Detect which cell encompasses the target text, then output its [x, y] center coordinate. 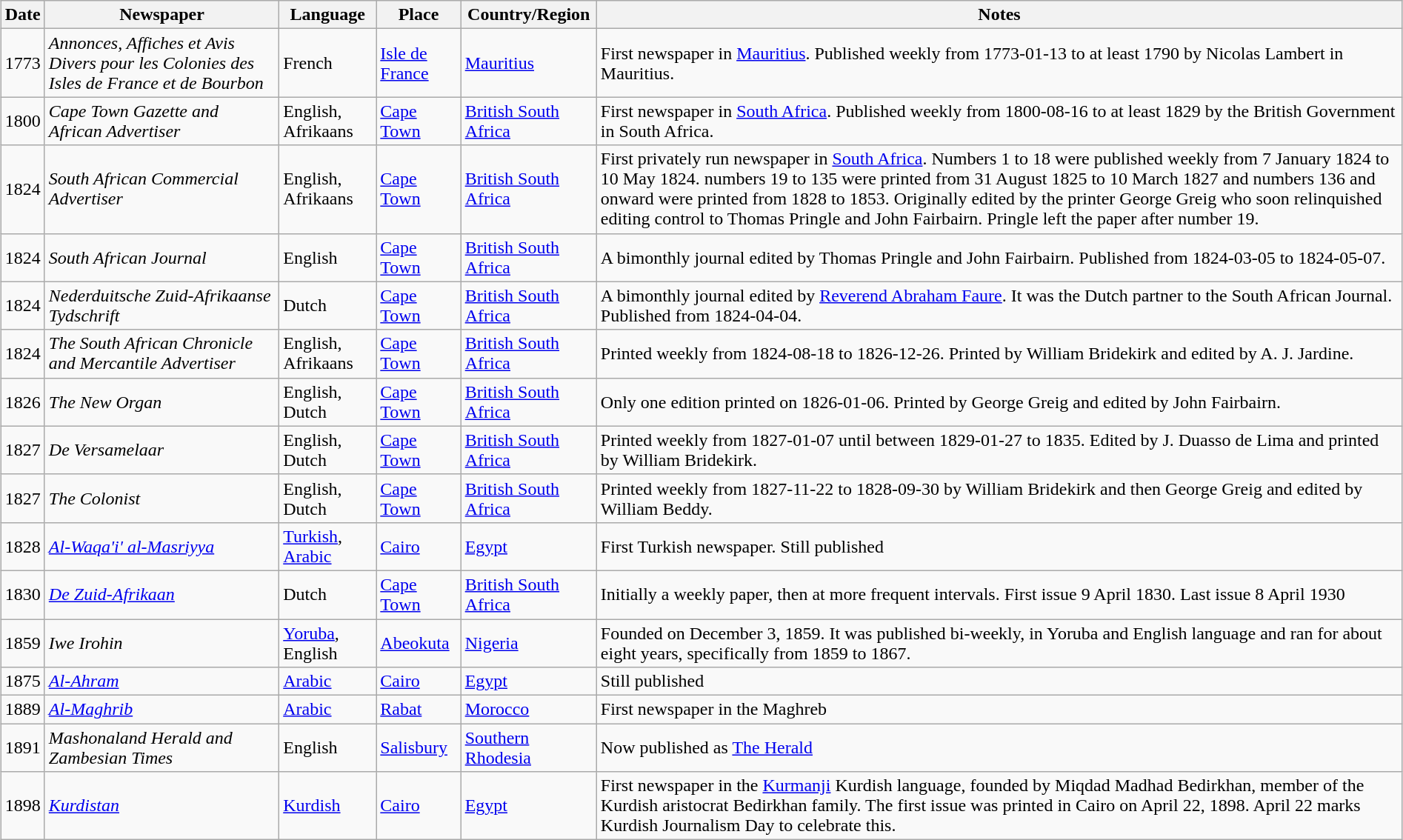
Newspaper [161, 15]
1859 [22, 643]
1889 [22, 710]
1891 [22, 748]
First newspaper in Mauritius. Published weekly from 1773-01-13 to at least 1790 by Nicolas Lambert in Mauritius. [999, 63]
Printed weekly from 1827-11-22 to 1828-09-30 by William Bridekirk and then George Greig and edited by William Beddy. [999, 498]
First newspaper in South Africa. Published weekly from 1800-08-16 to at least 1829 by the British Government in South Africa. [999, 121]
Al-Waqa'i' al-Masriyya [161, 547]
Al-Maghrib [161, 710]
Southern Rhodesia [529, 748]
South African Journal [161, 258]
Date [22, 15]
Country/Region [529, 15]
Mauritius [529, 63]
Initially a weekly paper, then at more frequent intervals. First issue 9 April 1830. Last issue 8 April 1930 [999, 594]
First newspaper in the Maghreb [999, 710]
1828 [22, 547]
A bimonthly journal edited by Thomas Pringle and John Fairbairn. Published from 1824-03-05 to 1824-05-07. [999, 258]
The South African Chronicle and Mercantile Advertiser [161, 354]
1830 [22, 594]
The Colonist [161, 498]
Nigeria [529, 643]
Language [327, 15]
Turkish, Arabic [327, 547]
Salisbury [419, 748]
Printed weekly from 1827-01-07 until between 1829-01-27 to 1835. Edited by J. Duasso de Lima and printed by William Bridekirk. [999, 450]
French [327, 63]
Rabat [419, 710]
1875 [22, 681]
Abeokuta [419, 643]
Kurdish [327, 806]
De Zuid-Afrikaan [161, 594]
Cape Town Gazette and African Advertiser [161, 121]
Morocco [529, 710]
Notes [999, 15]
Yoruba, English [327, 643]
De Versamelaar [161, 450]
A bimonthly journal edited by Reverend Abraham Faure. It was the Dutch partner to the South African Journal. Published from 1824-04-04. [999, 305]
Isle de France [419, 63]
Annonces, Affiches et Avis Divers pour les Colonies des Isles de France et de Bourbon [161, 63]
Kurdistan [161, 806]
1898 [22, 806]
Place [419, 15]
1773 [22, 63]
South African Commercial Advertiser [161, 190]
1826 [22, 401]
Nederduitsche Zuid-Afrikaanse Tydschrift [161, 305]
Al-Ahram [161, 681]
1800 [22, 121]
The New Organ [161, 401]
Still published [999, 681]
Printed weekly from 1824-08-18 to 1826-12-26. Printed by William Bridekirk and edited by A. J. Jardine. [999, 354]
Mashonaland Herald and Zambesian Times [161, 748]
Now published as The Herald [999, 748]
Only one edition printed on 1826-01-06. Printed by George Greig and edited by John Fairbairn. [999, 401]
Iwe Irohin [161, 643]
First Turkish newspaper. Still published [999, 547]
